Output the (X, Y) coordinate of the center of the cell containing the given text.  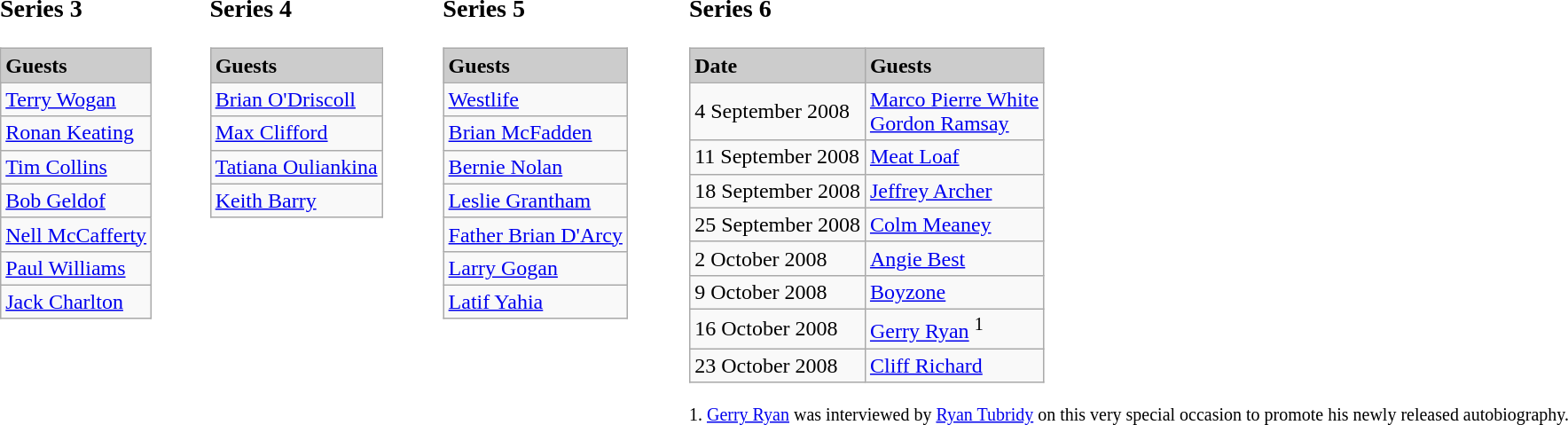
Date (778, 66)
Tatiana Ouliankina (296, 167)
Gerry Ryan 1 (954, 328)
Nell McCafferty (76, 234)
Colm Meaney (954, 224)
Angie Best (954, 258)
23 October 2008 (778, 366)
Paul Williams (76, 268)
Larry Gogan (536, 268)
Jack Charlton (76, 302)
Boyzone (954, 292)
Terry Wogan (76, 99)
Cliff Richard (954, 366)
Leslie Grantham (536, 201)
Brian O'Driscoll (296, 99)
Father Brian D'Arcy (536, 234)
Marco Pierre WhiteGordon Ramsay (954, 112)
16 October 2008 (778, 328)
18 September 2008 (778, 191)
4 September 2008 (778, 112)
Westlife (536, 99)
9 October 2008 (778, 292)
11 September 2008 (778, 157)
Meat Loaf (954, 157)
Bernie Nolan (536, 167)
25 September 2008 (778, 224)
Jeffrey Archer (954, 191)
Keith Barry (296, 201)
Bob Geldof (76, 201)
Ronan Keating (76, 133)
Latif Yahia (536, 302)
Tim Collins (76, 167)
Brian McFadden (536, 133)
2 October 2008 (778, 258)
Max Clifford (296, 133)
